Pinpoint the cell where the given text exists, returning its [x, y] midpoint coordinate. 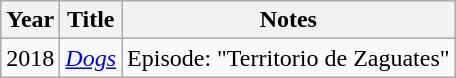
2018 [30, 58]
Year [30, 20]
Notes [289, 20]
Title [91, 20]
Dogs [91, 58]
Episode: "Territorio de Zaguates" [289, 58]
